Extract the [x, y] coordinate from the center of the cell holding the provided text.  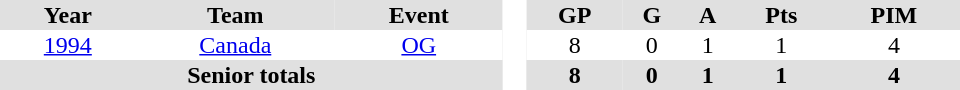
G [652, 15]
Year [68, 15]
OG [419, 45]
Team [236, 15]
GP [574, 15]
PIM [894, 15]
1994 [68, 45]
Canada [236, 45]
A [708, 15]
Senior totals [252, 75]
Event [419, 15]
Pts [782, 15]
